Locate the cell with the specified text and output its (x, y) center coordinate. 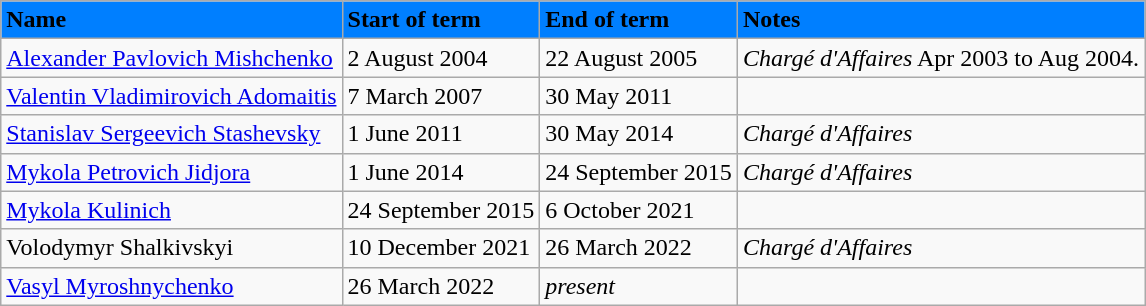
Notes (940, 20)
10 December 2021 (441, 248)
Vasyl Myroshnychenko (172, 286)
Chargé d'Affaires Apr 2003 to Aug 2004. (940, 58)
Volodymyr Shalkivskyi (172, 248)
Name (172, 20)
1 June 2014 (441, 172)
2 August 2004 (441, 58)
Stanislav Sergeevich Stashevsky (172, 134)
present (639, 286)
7 March 2007 (441, 96)
22 August 2005 (639, 58)
Start of term (441, 20)
30 May 2011 (639, 96)
1 June 2011 (441, 134)
End of term (639, 20)
Mykola Petrovich Jidjora (172, 172)
Mykola Kulinich (172, 210)
Valentin Vladimirovich Adomaitis (172, 96)
Alexander Pavlovich Mishchenko (172, 58)
6 October 2021 (639, 210)
30 May 2014 (639, 134)
